Search for the cell housing the specified text and yield its (X, Y) center coordinate. 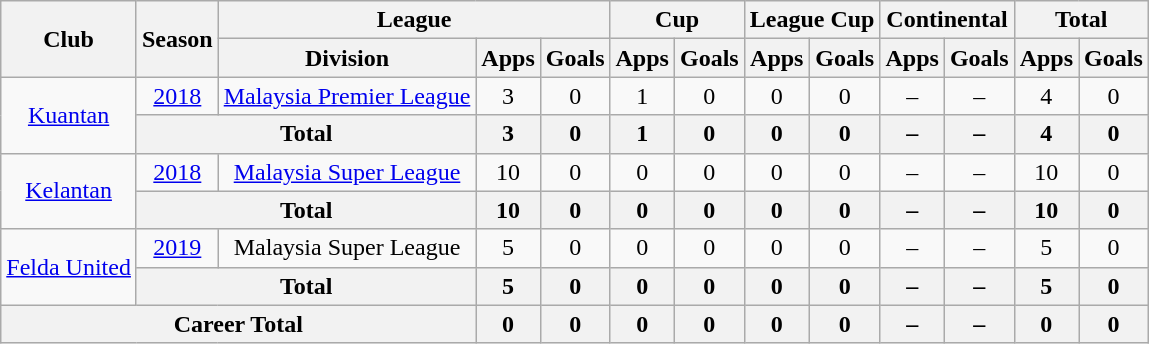
Career Total (238, 324)
Continental (947, 20)
Kuantan (69, 115)
Season (177, 39)
Felda United (69, 267)
League (414, 20)
2019 (177, 248)
Division (347, 58)
Cup (677, 20)
League Cup (812, 20)
Kelantan (69, 191)
Malaysia Premier League (347, 96)
Club (69, 39)
